Locate the cell with the specified text and output its [X, Y] center coordinate. 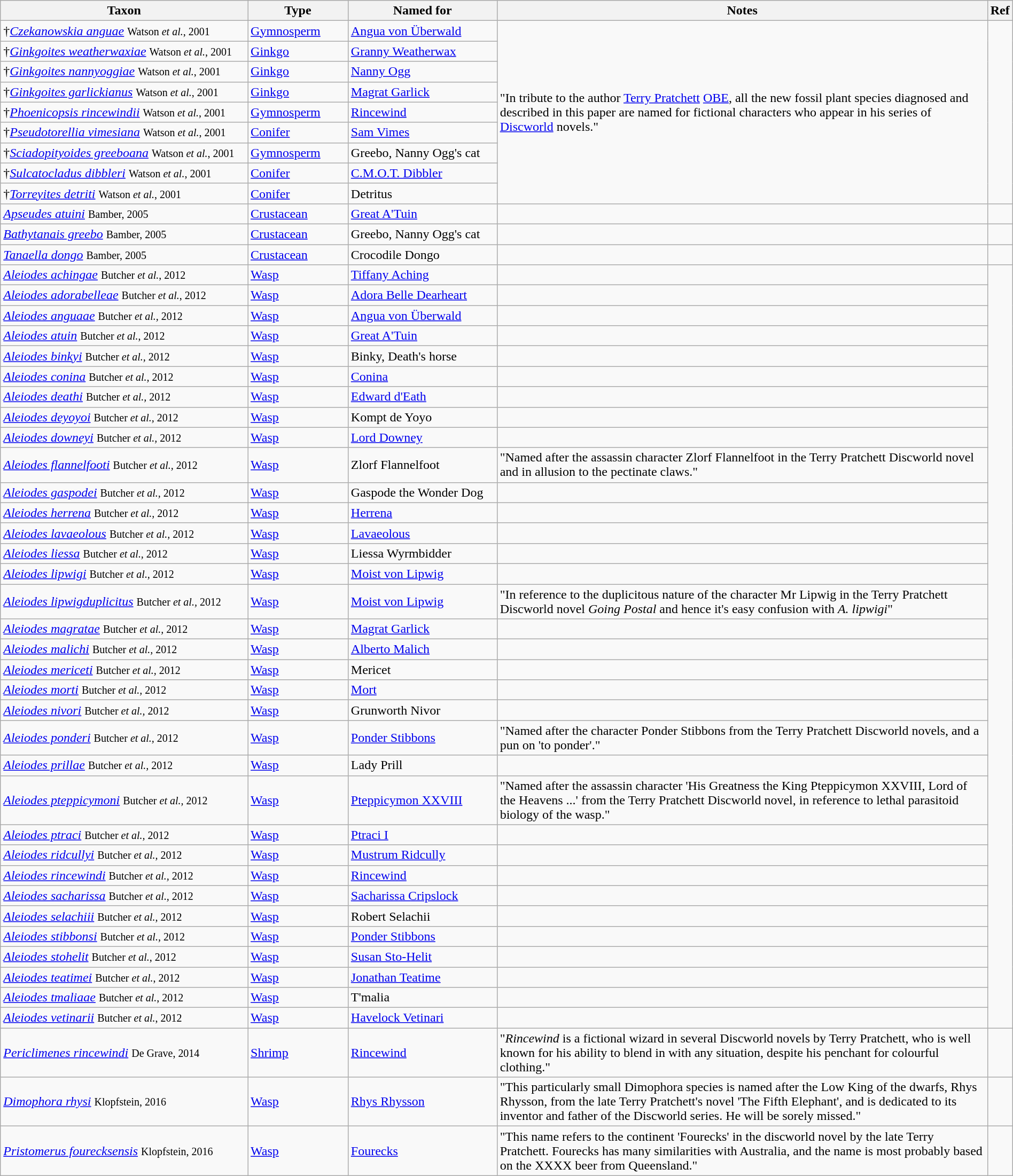
Rhys Rhysson [422, 1102]
†Pseudotorellia vimesiana Watson et al., 2001 [124, 132]
Tiffany Aching [422, 275]
Aleiodes ponderi Butcher et al., 2012 [124, 738]
Aleiodes magratae Butcher et al., 2012 [124, 629]
Aleiodes vetinarii Butcher et al., 2012 [124, 1018]
Mericet [422, 670]
Aleiodes anguaae Butcher et al., 2012 [124, 316]
†Ginkgoites garlickianus Watson et al., 2001 [124, 92]
Aleiodes lipwigi Butcher et al., 2012 [124, 574]
Nanny Ogg [422, 72]
Type [298, 11]
Aleiodes binkyi Butcher et al., 2012 [124, 356]
Detritus [422, 193]
Aleiodes selachiii Butcher et al., 2012 [124, 916]
Aleiodes mericeti Butcher et al., 2012 [124, 670]
Pteppicymon XXVIII [422, 800]
†Czekanowskia anguae Watson et al., 2001 [124, 31]
Notes [742, 11]
Aleiodes malichi Butcher et al., 2012 [124, 649]
Named for [422, 11]
"Named after the character Ponder Stibbons from the Terry Pratchett Discworld novels, and a pun on 'to ponder'." [742, 738]
Gaspode the Wonder Dog [422, 492]
C.M.O.T. Dibbler [422, 173]
Lavaeolous [422, 533]
Lady Prill [422, 765]
Aleiodes gaspodei Butcher et al., 2012 [124, 492]
Edward d'Eath [422, 397]
Jonathan Teatime [422, 977]
†Sciadopityoides greeboana Watson et al., 2001 [124, 153]
Aleiodes stibbonsi Butcher et al., 2012 [124, 936]
Apseudes atuini Bamber, 2005 [124, 214]
Adora Belle Dearheart [422, 295]
Aleiodes lipwigduplicitus Butcher et al., 2012 [124, 601]
Lord Downey [422, 437]
Granny Weatherwax [422, 51]
Aleiodes rincewindi Butcher et al., 2012 [124, 875]
Pristomerus fourecksensis Klopfstein, 2016 [124, 1151]
Bathytanais greebo Bamber, 2005 [124, 234]
Aleiodes downeyi Butcher et al., 2012 [124, 437]
Aleiodes achingae Butcher et al., 2012 [124, 275]
Alberto Malich [422, 649]
Robert Selachii [422, 916]
†Phoenicopsis rincewindii Watson et al., 2001 [124, 112]
Aleiodes conina Butcher et al., 2012 [124, 377]
Aleiodes deyoyoi Butcher et al., 2012 [124, 417]
Aleiodes adorabelleae Butcher et al., 2012 [124, 295]
†Sulcatocladus dibbleri Watson et al., 2001 [124, 173]
Grunworth Nivor [422, 710]
Ptraci I [422, 835]
Zlorf Flannelfoot [422, 465]
Mort [422, 690]
Ref [1000, 11]
Aleiodes herrena Butcher et al., 2012 [124, 513]
T'malia [422, 998]
Aleiodes ridcullyi Butcher et al., 2012 [124, 855]
Mustrum Ridcully [422, 855]
Herrena [422, 513]
Sacharissa Cripslock [422, 896]
Aleiodes deathi Butcher et al., 2012 [124, 397]
Sam Vimes [422, 132]
Aleiodes morti Butcher et al., 2012 [124, 690]
Aleiodes prillae Butcher et al., 2012 [124, 765]
Aleiodes lavaeolous Butcher et al., 2012 [124, 533]
Aleiodes teatimei Butcher et al., 2012 [124, 977]
Kompt de Yoyo [422, 417]
Binky, Death's horse [422, 356]
Dimophora rhysi Klopfstein, 2016 [124, 1102]
Aleiodes sacharissa Butcher et al., 2012 [124, 896]
"Named after the assassin character Zlorf Flannelfoot in the Terry Pratchett Discworld novel and in allusion to the pectinate claws." [742, 465]
Periclimenes rincewindi De Grave, 2014 [124, 1053]
Aleiodes nivori Butcher et al., 2012 [124, 710]
Aleiodes flannelfooti Butcher et al., 2012 [124, 465]
Fourecks [422, 1151]
Havelock Vetinari [422, 1018]
Liessa Wyrmbidder [422, 553]
Shrimp [298, 1053]
Aleiodes stohelit Butcher et al., 2012 [124, 957]
Aleiodes tmaliaae Butcher et al., 2012 [124, 998]
Crocodile Dongo [422, 255]
†Torreyites detriti Watson et al., 2001 [124, 193]
Tanaella dongo Bamber, 2005 [124, 255]
Susan Sto-Helit [422, 957]
†Ginkgoites nannyoggiae Watson et al., 2001 [124, 72]
Aleiodes pteppicymoni Butcher et al., 2012 [124, 800]
Aleiodes ptraci Butcher et al., 2012 [124, 835]
Aleiodes liessa Butcher et al., 2012 [124, 553]
Conina [422, 377]
Aleiodes atuin Butcher et al., 2012 [124, 336]
†Ginkgoites weatherwaxiae Watson et al., 2001 [124, 51]
Taxon [124, 11]
